Identify which cell holds the provided text, then report its (X, Y) central coordinate. 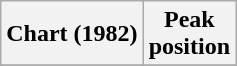
Peakposition (189, 34)
Chart (1982) (72, 34)
